Scan for the cell matching the given text and deliver its (X, Y) coordinate at center. 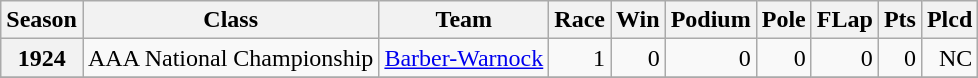
Podium (710, 20)
Win (638, 20)
Plcd (949, 20)
Team (464, 20)
AAA National Championship (230, 58)
Class (230, 20)
FLap (844, 20)
Race (580, 20)
Pole (784, 20)
NC (949, 58)
Season (42, 20)
Pts (900, 20)
1924 (42, 58)
1 (580, 58)
Barber-Warnock (464, 58)
